Search for the cell housing the specified text and yield its (x, y) center coordinate. 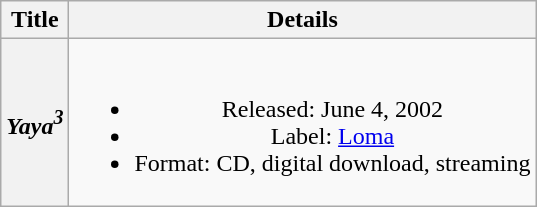
Released: June 4, 2002Label: LomaFormat: CD, digital download, streaming (302, 122)
Yaya3 (35, 122)
Details (302, 20)
Title (35, 20)
